Pinpoint the cell where the given text exists, returning its (x, y) midpoint coordinate. 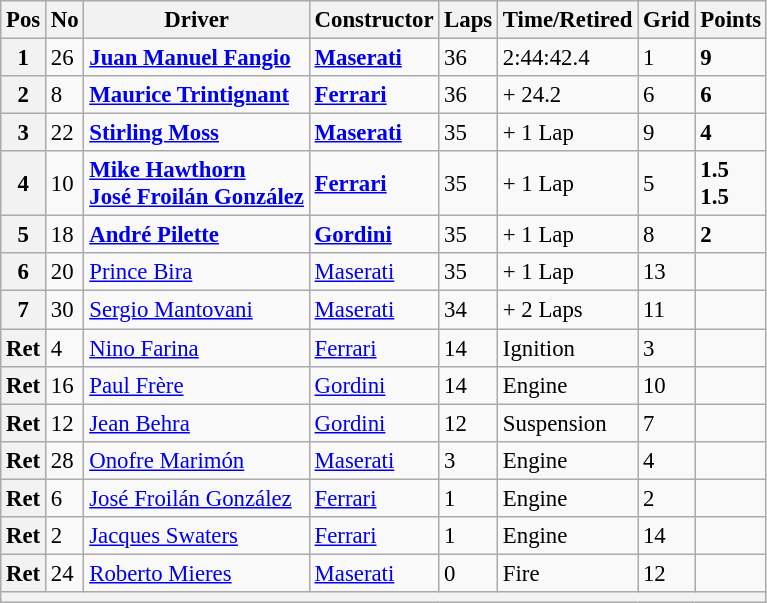
Mike Hawthorn José Froilán González (196, 184)
11 (666, 310)
34 (468, 310)
+ 2 Laps (568, 310)
Sergio Mantovani (196, 310)
José Froilán González (196, 498)
Points (730, 20)
20 (65, 273)
Stirling Moss (196, 133)
Paul Frère (196, 385)
No (65, 20)
Suspension (568, 423)
Ignition (568, 348)
2:44:42.4 (568, 58)
Roberto Mieres (196, 573)
Grid (666, 20)
+ 24.2 (568, 95)
24 (65, 573)
Time/Retired (568, 20)
18 (65, 235)
30 (65, 310)
Driver (196, 20)
Maurice Trintignant (196, 95)
André Pilette (196, 235)
28 (65, 460)
22 (65, 133)
16 (65, 385)
Nino Farina (196, 348)
13 (666, 273)
1.51.5 (730, 184)
Onofre Marimón (196, 460)
Jean Behra (196, 423)
Pos (24, 20)
Laps (468, 20)
Constructor (374, 20)
Jacques Swaters (196, 536)
Juan Manuel Fangio (196, 58)
Fire (568, 573)
Prince Bira (196, 273)
0 (468, 573)
26 (65, 58)
